Extract the [X, Y] coordinate from the center of the cell holding the provided text.  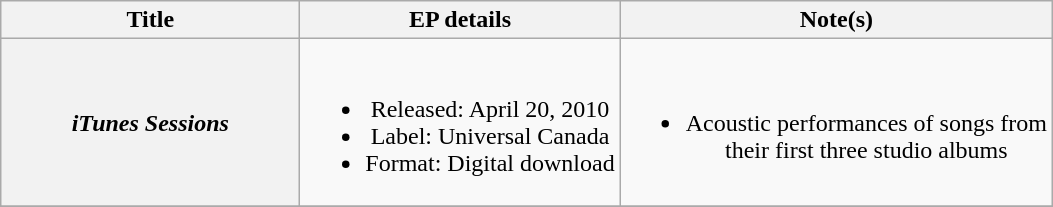
Released: April 20, 2010Label: Universal CanadaFormat: Digital download [460, 122]
Note(s) [836, 20]
iTunes Sessions [150, 122]
EP details [460, 20]
Title [150, 20]
Acoustic performances of songs from their first three studio albums [836, 122]
